Extract the (x, y) coordinate from the center of the cell holding the provided text.  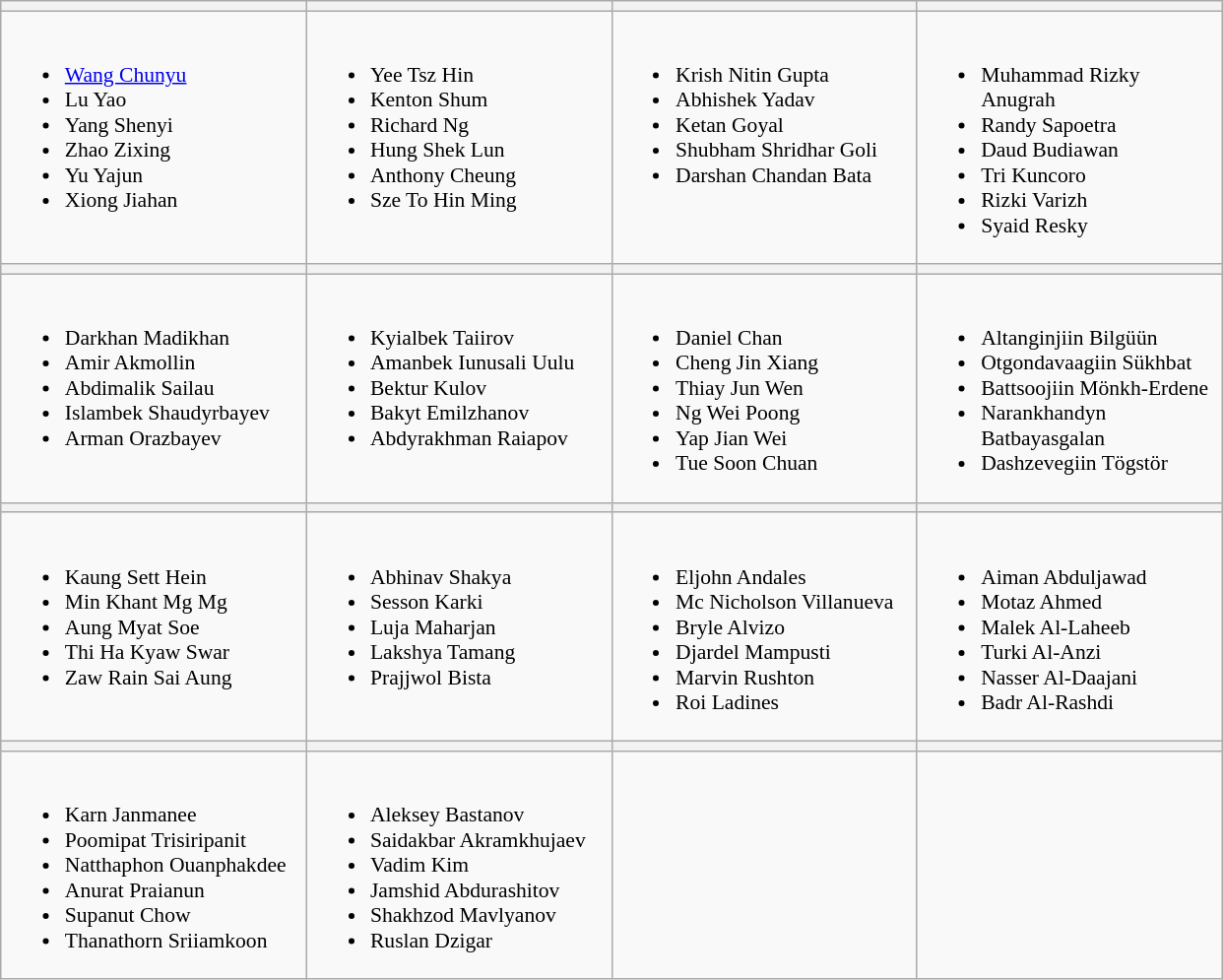
Krish Nitin GuptaAbhishek YadavKetan GoyalShubham Shridhar GoliDarshan Chandan Bata (764, 138)
Aleksey BastanovSaidakbar AkramkhujaevVadim KimJamshid AbdurashitovShakhzod MavlyanovRuslan Dzigar (459, 866)
Abhinav ShakyaSesson KarkiLuja MaharjanLakshya TamangPrajjwol Bista (459, 627)
Muhammad Rizky AnugrahRandy SapoetraDaud BudiawanTri KuncoroRizki VarizhSyaid Resky (1069, 138)
Yee Tsz HinKenton ShumRichard NgHung Shek LunAnthony CheungSze To Hin Ming (459, 138)
Daniel ChanCheng Jin XiangThiay Jun WenNg Wei PoongYap Jian WeiTue Soon Chuan (764, 389)
Karn JanmaneePoomipat TrisiripanitNatthaphon OuanphakdeeAnurat PraianunSupanut ChowThanathorn Sriiamkoon (154, 866)
Aiman AbduljawadMotaz AhmedMalek Al-LaheebTurki Al-AnziNasser Al-DaajaniBadr Al-Rashdi (1069, 627)
Altanginjiin BilgüünOtgondavaagiin SükhbatBattsoojiin Mönkh-ErdeneNarankhandyn BatbayasgalanDashzevegiin Tögstör (1069, 389)
Kyialbek TaiirovAmanbek Iunusali UuluBektur KulovBakyt EmilzhanovAbdyrakhman Raiapov (459, 389)
Kaung Sett HeinMin Khant Mg MgAung Myat SoeThi Ha Kyaw SwarZaw Rain Sai Aung (154, 627)
Eljohn AndalesMc Nicholson VillanuevaBryle AlvizoDjardel MampustiMarvin RushtonRoi Ladines (764, 627)
Wang ChunyuLu YaoYang ShenyiZhao ZixingYu YajunXiong Jiahan (154, 138)
Darkhan MadikhanAmir AkmollinAbdimalik SailauIslambek ShaudyrbayevArman Orazbayev (154, 389)
